Extract the [x, y] coordinate from the center of the cell holding the provided text.  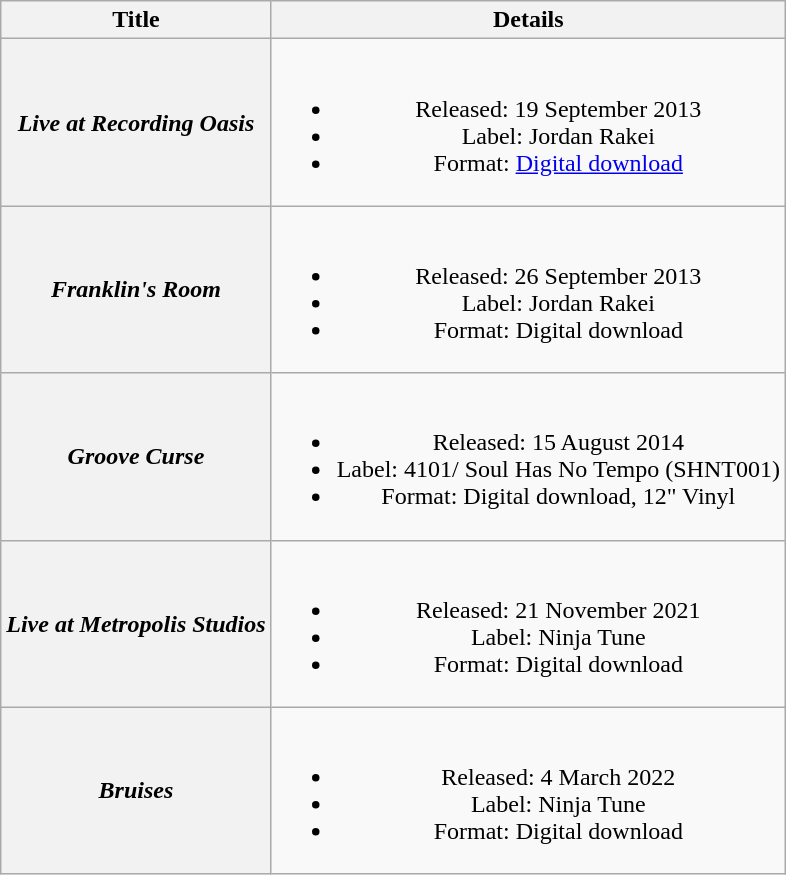
Details [528, 20]
Released: 21 November 2021Label: Ninja TuneFormat: Digital download [528, 624]
Bruises [136, 790]
Live at Recording Oasis [136, 122]
Franklin's Room [136, 290]
Released: 19 September 2013Label: Jordan RakeiFormat: Digital download [528, 122]
Title [136, 20]
Released: 26 September 2013Label: Jordan RakeiFormat: Digital download [528, 290]
Released: 4 March 2022Label: Ninja TuneFormat: Digital download [528, 790]
Live at Metropolis Studios [136, 624]
Released: 15 August 2014Label: 4101/ Soul Has No Tempo (SHNT001)Format: Digital download, 12" Vinyl [528, 456]
Groove Curse [136, 456]
